Extract the [x, y] coordinate from the center of the cell holding the provided text.  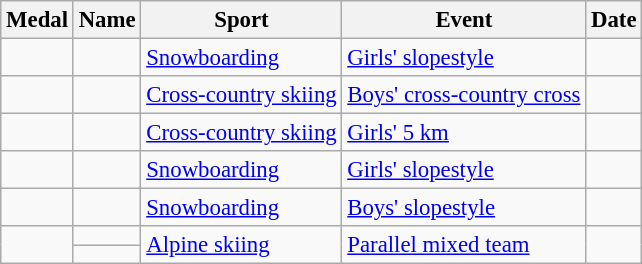
Girls' 5 km [464, 133]
Medal [38, 20]
Parallel mixed team [464, 245]
Date [614, 20]
Alpine skiing [242, 245]
Boys' slopestyle [464, 208]
Event [464, 20]
Sport [242, 20]
Boys' cross-country cross [464, 95]
Name [107, 20]
